Output the (X, Y) coordinate of the center of the cell containing the given text.  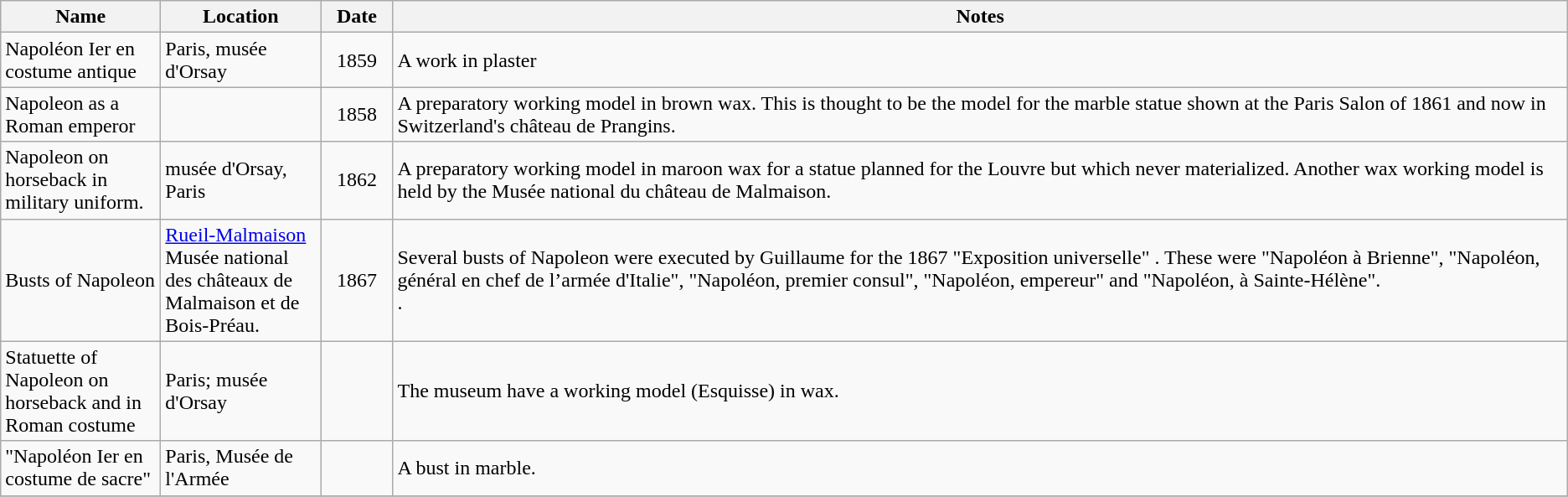
musée d'Orsay, Paris (241, 180)
1858 (357, 114)
Paris; musée d'Orsay (241, 391)
1867 (357, 280)
The museum have a working model (Esquisse) in wax. (980, 391)
Notes (980, 17)
A work in plaster (980, 60)
Napoleon on horseback in military uniform. (80, 180)
Busts of Napoleon (80, 280)
Napoleon as a Roman emperor (80, 114)
Date (357, 17)
1859 (357, 60)
Location (241, 17)
Name (80, 17)
Statuette of Napoleon on horseback and in Roman costume (80, 391)
Paris, Musée de l'Armée (241, 468)
A bust in marble. (980, 468)
Paris, musée d'Orsay (241, 60)
Rueil-Malmaison Musée national des châteaux de Malmaison et de Bois-Préau. (241, 280)
1862 (357, 180)
Napoléon Ier en costume antique (80, 60)
"Napoléon Ier en costume de sacre" (80, 468)
